Capture the cell that displays the provided text and extract its (x, y) central coordinate. 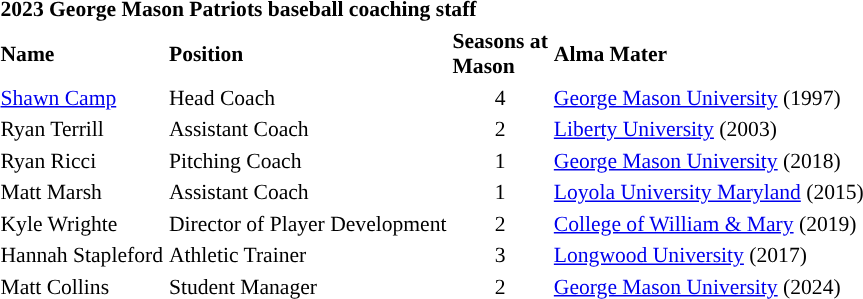
Pitching Coach (308, 160)
Position (308, 53)
Seasons atMason (500, 53)
4 (500, 98)
Head Coach (308, 98)
3 (500, 255)
Athletic Trainer (308, 255)
Director of Player Development (308, 224)
